Return the (x, y) coordinate for the center point of the cell that contains the specified text.  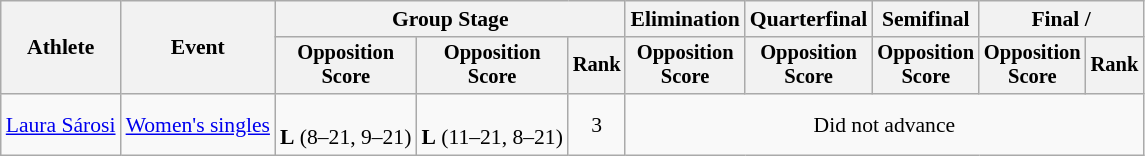
Athlete (61, 48)
L (11–21, 8–21) (492, 124)
Final / (1061, 19)
Women's singles (198, 124)
Quarterfinal (809, 19)
Elimination (684, 19)
Event (198, 48)
3 (597, 124)
Did not advance (884, 124)
L (8–21, 9–21) (346, 124)
Laura Sárosi (61, 124)
Semifinal (926, 19)
Group Stage (450, 19)
